Identify which cell holds the provided text, then report its (X, Y) central coordinate. 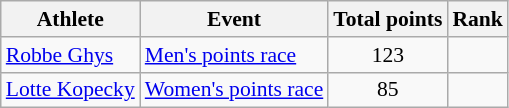
Men's points race (234, 55)
123 (388, 55)
Event (234, 19)
Women's points race (234, 90)
Total points (388, 19)
Lotte Kopecky (70, 90)
Athlete (70, 19)
Rank (478, 19)
Robbe Ghys (70, 55)
85 (388, 90)
